From the cell containing the given text, extract its center point as [x, y] coordinate. 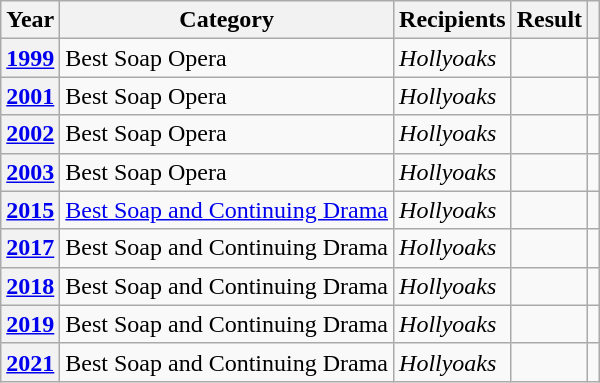
Recipients [453, 20]
Year [30, 20]
2003 [30, 172]
1999 [30, 58]
2019 [30, 324]
2018 [30, 286]
Category [227, 20]
2015 [30, 210]
Result [549, 20]
2001 [30, 96]
2017 [30, 248]
2021 [30, 362]
2002 [30, 134]
